Pinpoint the cell where the given text exists, returning its [X, Y] midpoint coordinate. 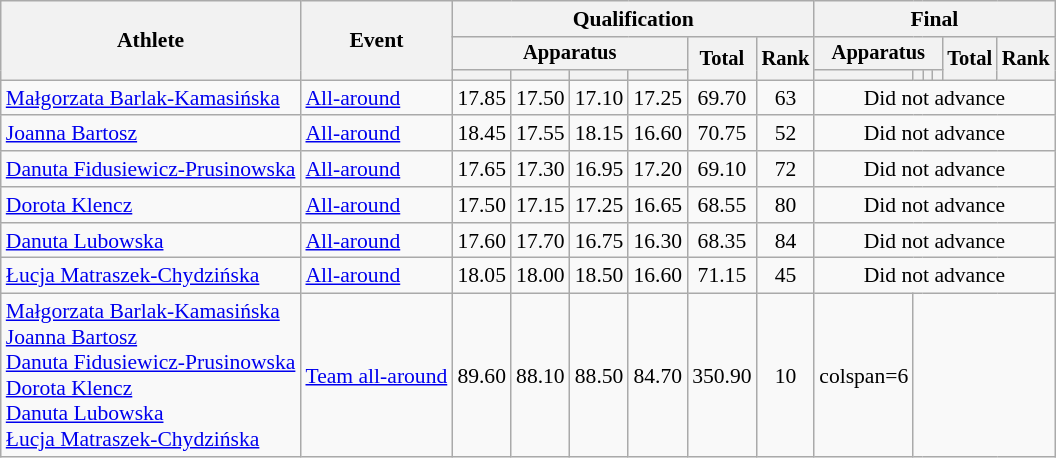
68.55 [722, 205]
68.35 [722, 241]
69.10 [722, 169]
70.75 [722, 134]
17.60 [482, 241]
88.50 [600, 376]
17.10 [600, 98]
Małgorzata Barlak-Kamasińska [151, 98]
Event [376, 40]
71.15 [722, 276]
16.30 [658, 241]
17.65 [482, 169]
72 [786, 169]
colspan=6 [864, 376]
17.70 [540, 241]
Athlete [151, 40]
17.55 [540, 134]
350.90 [722, 376]
16.95 [600, 169]
69.70 [722, 98]
18.05 [482, 276]
17.30 [540, 169]
88.10 [540, 376]
Qualification [633, 19]
84.70 [658, 376]
10 [786, 376]
84 [786, 241]
Danuta Lubowska [151, 241]
18.50 [600, 276]
Joanna Bartosz [151, 134]
18.15 [600, 134]
Team all-around [376, 376]
Małgorzata Barlak-KamasińskaJoanna BartoszDanuta Fidusiewicz-PrusinowskaDorota KlenczDanuta LubowskaŁucja Matraszek-Chydzińska [151, 376]
52 [786, 134]
18.45 [482, 134]
18.00 [540, 276]
16.75 [600, 241]
Dorota Klencz [151, 205]
17.15 [540, 205]
45 [786, 276]
17.20 [658, 169]
89.60 [482, 376]
63 [786, 98]
16.65 [658, 205]
Final [934, 19]
80 [786, 205]
Danuta Fidusiewicz-Prusinowska [151, 169]
17.85 [482, 98]
Łucja Matraszek-Chydzińska [151, 276]
